Return (X, Y) of the center of cell containing provided text 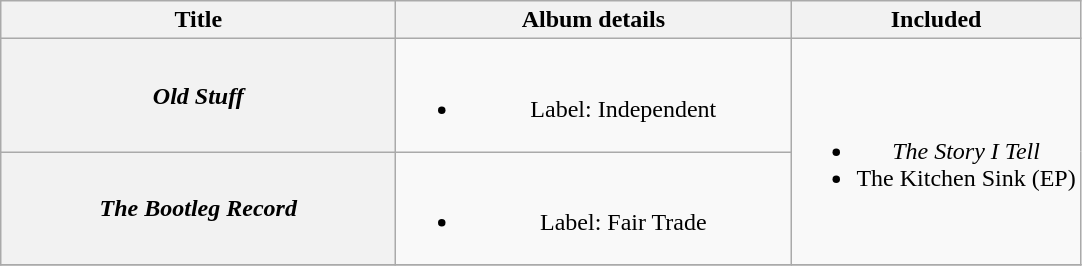
Album details (594, 20)
Included (936, 20)
Old Stuff (198, 96)
The Story I TellThe Kitchen Sink (EP) (936, 152)
Title (198, 20)
Label: Independent (594, 96)
Label: Fair Trade (594, 208)
The Bootleg Record (198, 208)
